Extract the (X, Y) coordinate from the center of the cell holding the provided text.  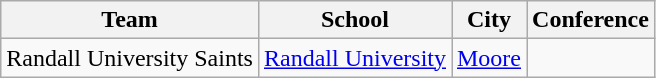
Randall University (354, 58)
Randall University Saints (130, 58)
Conference (591, 20)
School (354, 20)
Team (130, 20)
City (490, 20)
Moore (490, 58)
